Provide the [X, Y] coordinate of the cell's center where the given text is located.  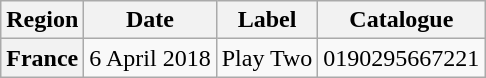
Play Two [267, 58]
0190295667221 [402, 58]
Label [267, 20]
France [42, 58]
6 April 2018 [150, 58]
Catalogue [402, 20]
Region [42, 20]
Date [150, 20]
